Output the (x, y) coordinate of the center of the cell containing the given text.  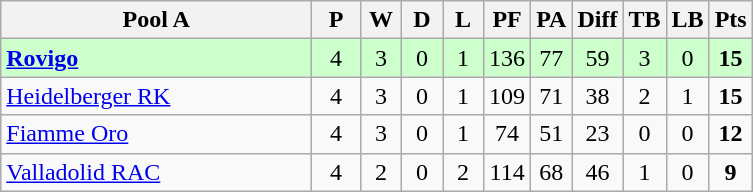
136 (508, 58)
Valladolid RAC (156, 172)
23 (598, 134)
PF (508, 20)
77 (552, 58)
Pool A (156, 20)
L (462, 20)
68 (552, 172)
Diff (598, 20)
109 (508, 96)
114 (508, 172)
46 (598, 172)
D (422, 20)
Pts (730, 20)
38 (598, 96)
74 (508, 134)
PA (552, 20)
51 (552, 134)
71 (552, 96)
59 (598, 58)
LB (688, 20)
Fiamme Oro (156, 134)
12 (730, 134)
TB (644, 20)
P (336, 20)
Rovigo (156, 58)
Heidelberger RK (156, 96)
W (380, 20)
9 (730, 172)
